Find where the given text appears and provide that cell's center as [x, y] coordinate. 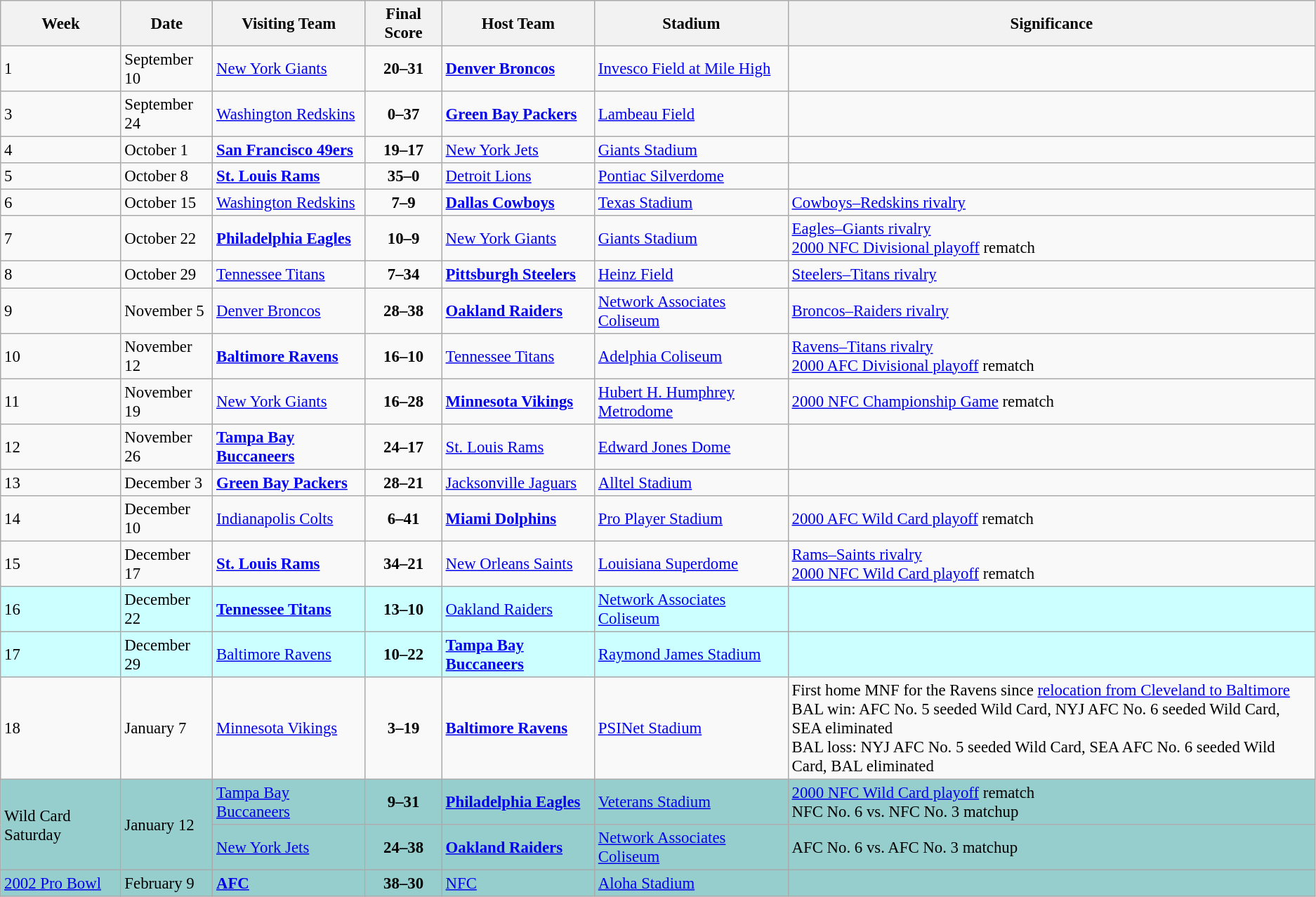
15 [60, 563]
35–0 [403, 176]
AFC No. 6 vs. AFC No. 3 matchup [1051, 847]
Miami Dolphins [518, 518]
October 1 [167, 150]
Heinz Field [691, 275]
December 17 [167, 563]
December 29 [167, 655]
6–41 [403, 518]
7–9 [403, 203]
Texas Stadium [691, 203]
Alltel Stadium [691, 483]
PSINet Stadium [691, 728]
Date [167, 24]
Final Score [403, 24]
20–31 [403, 69]
December 10 [167, 518]
12 [60, 447]
Invesco Field at Mile High [691, 69]
November 19 [167, 402]
Cowboys–Redskins rivalry [1051, 203]
New Orleans Saints [518, 563]
January 7 [167, 728]
16–28 [403, 402]
Eagles–Giants rivalry2000 NFC Divisional playoff rematch [1051, 239]
Steelers–Titans rivalry [1051, 275]
Veterans Stadium [691, 802]
Hubert H. Humphrey Metrodome [691, 402]
8 [60, 275]
Pittsburgh Steelers [518, 275]
Host Team [518, 24]
7 [60, 239]
2002 Pro Bowl [60, 884]
Louisiana Superdome [691, 563]
October 22 [167, 239]
0–37 [403, 114]
10–9 [403, 239]
13–10 [403, 610]
Dallas Cowboys [518, 203]
February 9 [167, 884]
11 [60, 402]
6 [60, 203]
November 12 [167, 355]
Ravens–Titans rivalry2000 AFC Divisional playoff rematch [1051, 355]
2000 NFC Wild Card playoff rematchNFC No. 6 vs. NFC No. 3 matchup [1051, 802]
Adelphia Coliseum [691, 355]
24–38 [403, 847]
October 15 [167, 203]
16–10 [403, 355]
November 5 [167, 310]
December 22 [167, 610]
Stadium [691, 24]
Pontiac Silverdome [691, 176]
September 10 [167, 69]
Detroit Lions [518, 176]
Lambeau Field [691, 114]
Edward Jones Dome [691, 447]
Pro Player Stadium [691, 518]
September 24 [167, 114]
16 [60, 610]
18 [60, 728]
Aloha Stadium [691, 884]
3 [60, 114]
October 8 [167, 176]
NFC [518, 884]
13 [60, 483]
San Francisco 49ers [289, 150]
24–17 [403, 447]
Wild Card Saturday [60, 825]
28–38 [403, 310]
Raymond James Stadium [691, 655]
3–19 [403, 728]
17 [60, 655]
Broncos–Raiders rivalry [1051, 310]
7–34 [403, 275]
Jacksonville Jaguars [518, 483]
2000 AFC Wild Card playoff rematch [1051, 518]
14 [60, 518]
Rams–Saints rivalry2000 NFC Wild Card playoff rematch [1051, 563]
9 [60, 310]
10 [60, 355]
10–22 [403, 655]
38–30 [403, 884]
Significance [1051, 24]
2000 NFC Championship Game rematch [1051, 402]
9–31 [403, 802]
5 [60, 176]
AFC [289, 884]
Week [60, 24]
November 26 [167, 447]
Indianapolis Colts [289, 518]
Visiting Team [289, 24]
28–21 [403, 483]
1 [60, 69]
19–17 [403, 150]
December 3 [167, 483]
January 12 [167, 825]
34–21 [403, 563]
October 29 [167, 275]
4 [60, 150]
